From the cell containing the given text, extract its center point as (x, y) coordinate. 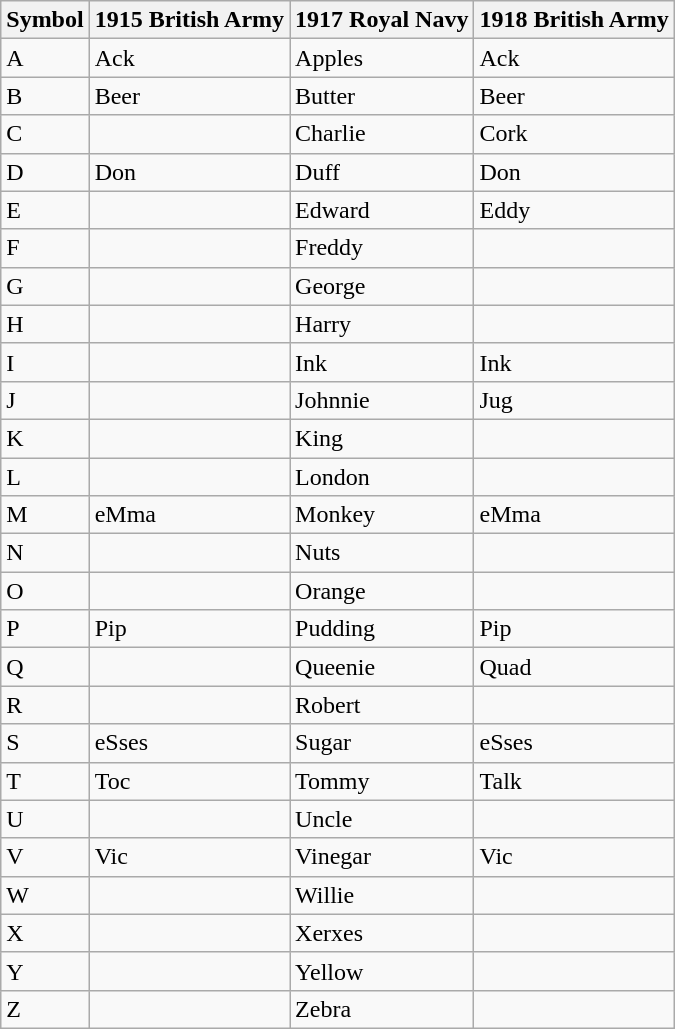
I (45, 362)
O (45, 591)
G (45, 286)
Zebra (382, 1009)
Nuts (382, 553)
Sugar (382, 743)
T (45, 781)
Toc (189, 781)
King (382, 438)
Willie (382, 895)
F (45, 248)
Monkey (382, 515)
V (45, 857)
Apples (382, 58)
1917 Royal Navy (382, 20)
A (45, 58)
R (45, 705)
Vinegar (382, 857)
Y (45, 971)
Johnnie (382, 400)
Z (45, 1009)
London (382, 477)
E (45, 210)
L (45, 477)
C (45, 134)
D (45, 172)
1915 British Army (189, 20)
Orange (382, 591)
George (382, 286)
Cork (574, 134)
Symbol (45, 20)
J (45, 400)
U (45, 819)
Edward (382, 210)
K (45, 438)
Eddy (574, 210)
Q (45, 667)
Tommy (382, 781)
Uncle (382, 819)
H (45, 324)
1918 British Army (574, 20)
P (45, 629)
Pudding (382, 629)
N (45, 553)
Robert (382, 705)
X (45, 933)
M (45, 515)
Butter (382, 96)
Queenie (382, 667)
Xerxes (382, 933)
Talk (574, 781)
Jug (574, 400)
Harry (382, 324)
Charlie (382, 134)
Freddy (382, 248)
B (45, 96)
W (45, 895)
Yellow (382, 971)
S (45, 743)
Duff (382, 172)
Quad (574, 667)
